Scan for the cell matching the given text and deliver its [x, y] coordinate at center. 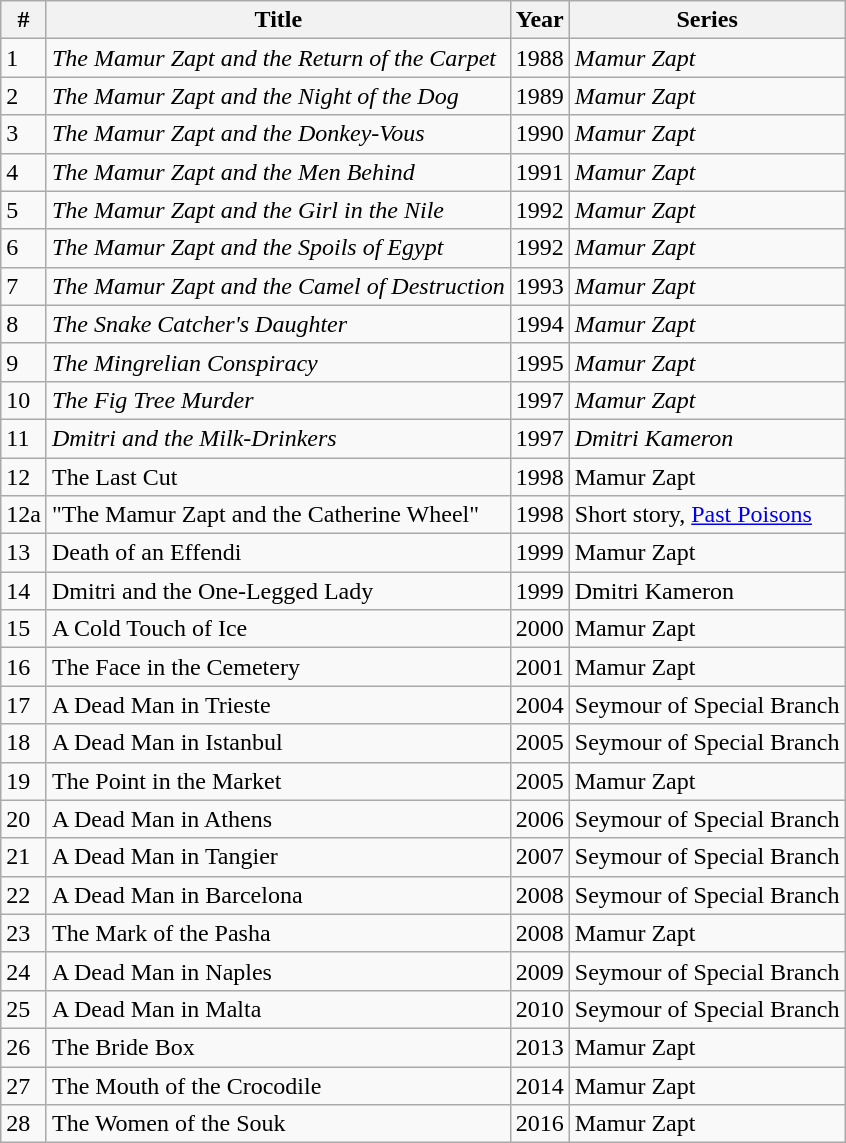
2006 [540, 819]
7 [24, 286]
The Mamur Zapt and the Men Behind [278, 172]
2016 [540, 1124]
The Mamur Zapt and the Camel of Destruction [278, 286]
1993 [540, 286]
The Last Cut [278, 477]
24 [24, 971]
3 [24, 134]
The Mamur Zapt and the Spoils of Egypt [278, 248]
2 [24, 96]
1988 [540, 58]
Death of an Effendi [278, 553]
2009 [540, 971]
"The Mamur Zapt and the Catherine Wheel" [278, 515]
The Mamur Zapt and the Donkey-Vous [278, 134]
21 [24, 857]
1994 [540, 324]
1989 [540, 96]
1990 [540, 134]
Dmitri and the One-Legged Lady [278, 591]
The Mamur Zapt and the Return of the Carpet [278, 58]
17 [24, 705]
The Mamur Zapt and the Girl in the Nile [278, 210]
2007 [540, 857]
A Cold Touch of Ice [278, 629]
A Dead Man in Trieste [278, 705]
2004 [540, 705]
Title [278, 20]
The Mamur Zapt and the Night of the Dog [278, 96]
Short story, Past Poisons [707, 515]
A Dead Man in Naples [278, 971]
23 [24, 933]
A Dead Man in Tangier [278, 857]
8 [24, 324]
The Women of the Souk [278, 1124]
14 [24, 591]
11 [24, 438]
10 [24, 400]
1995 [540, 362]
The Fig Tree Murder [278, 400]
The Mingrelian Conspiracy [278, 362]
15 [24, 629]
2001 [540, 667]
The Mark of the Pasha [278, 933]
19 [24, 781]
# [24, 20]
4 [24, 172]
27 [24, 1085]
The Point in the Market [278, 781]
2010 [540, 1009]
1991 [540, 172]
Series [707, 20]
The Bride Box [278, 1047]
A Dead Man in Istanbul [278, 743]
5 [24, 210]
A Dead Man in Malta [278, 1009]
Year [540, 20]
2014 [540, 1085]
The Face in the Cemetery [278, 667]
26 [24, 1047]
The Mouth of the Crocodile [278, 1085]
2000 [540, 629]
18 [24, 743]
A Dead Man in Athens [278, 819]
16 [24, 667]
The Snake Catcher's Daughter [278, 324]
1 [24, 58]
20 [24, 819]
13 [24, 553]
A Dead Man in Barcelona [278, 895]
9 [24, 362]
6 [24, 248]
12a [24, 515]
25 [24, 1009]
Dmitri and the Milk-Drinkers [278, 438]
22 [24, 895]
12 [24, 477]
28 [24, 1124]
2013 [540, 1047]
